Provide the [x, y] coordinate of the cell's center where the given text is located.  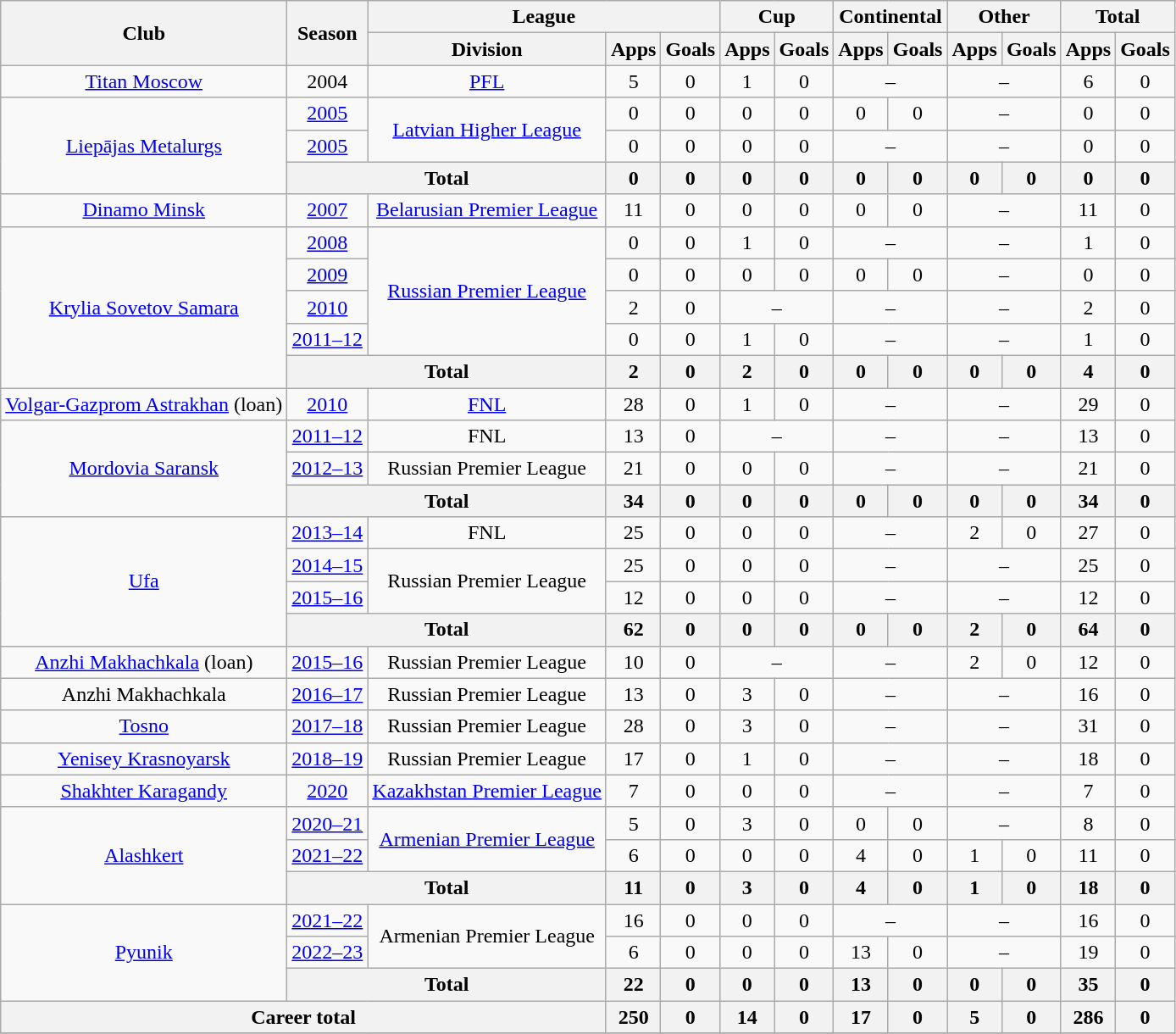
Volgar-Gazprom Astrakhan (loan) [144, 404]
Latvian Higher League [487, 130]
Other [1004, 17]
Club [144, 33]
31 [1088, 726]
2020 [327, 791]
2016–17 [327, 694]
286 [1088, 1017]
Belarusian Premier League [487, 210]
2014–15 [327, 565]
2008 [327, 242]
2022–23 [327, 953]
Anzhi Makhachkala [144, 694]
2018–19 [327, 759]
Shakhter Karagandy [144, 791]
2017–18 [327, 726]
2007 [327, 210]
Titan Moscow [144, 81]
35 [1088, 985]
Mordovia Saransk [144, 469]
19 [1088, 953]
2013–14 [327, 533]
Pyunik [144, 952]
Anzhi Makhachkala (loan) [144, 662]
Dinamo Minsk [144, 210]
8 [1088, 823]
62 [633, 630]
2012–13 [327, 469]
Division [487, 49]
Career total [303, 1017]
Krylia Sovetov Samara [144, 307]
Yenisey Krasnoyarsk [144, 759]
Season [327, 33]
27 [1088, 533]
2020–21 [327, 823]
29 [1088, 404]
Ufa [144, 581]
Kazakhstan Premier League [487, 791]
14 [747, 1017]
22 [633, 985]
Cup [777, 17]
Alashkert [144, 855]
Continental [890, 17]
64 [1088, 630]
2004 [327, 81]
Tosno [144, 726]
League [544, 17]
Liepājas Metalurgs [144, 146]
PFL [487, 81]
2009 [327, 275]
250 [633, 1017]
10 [633, 662]
